Capture the cell that displays the provided text and extract its (X, Y) central coordinate. 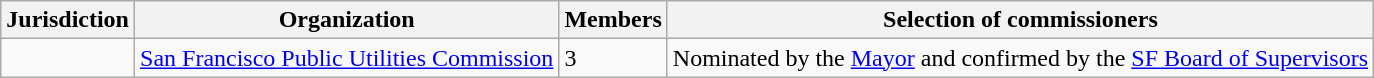
Nominated by the Mayor and confirmed by the SF Board of Supervisors (1020, 58)
Organization (347, 20)
Jurisdiction (68, 20)
San Francisco Public Utilities Commission (347, 58)
3 (613, 58)
Selection of commissioners (1020, 20)
Members (613, 20)
